Find where the given text appears and provide that cell's center as [X, Y] coordinate. 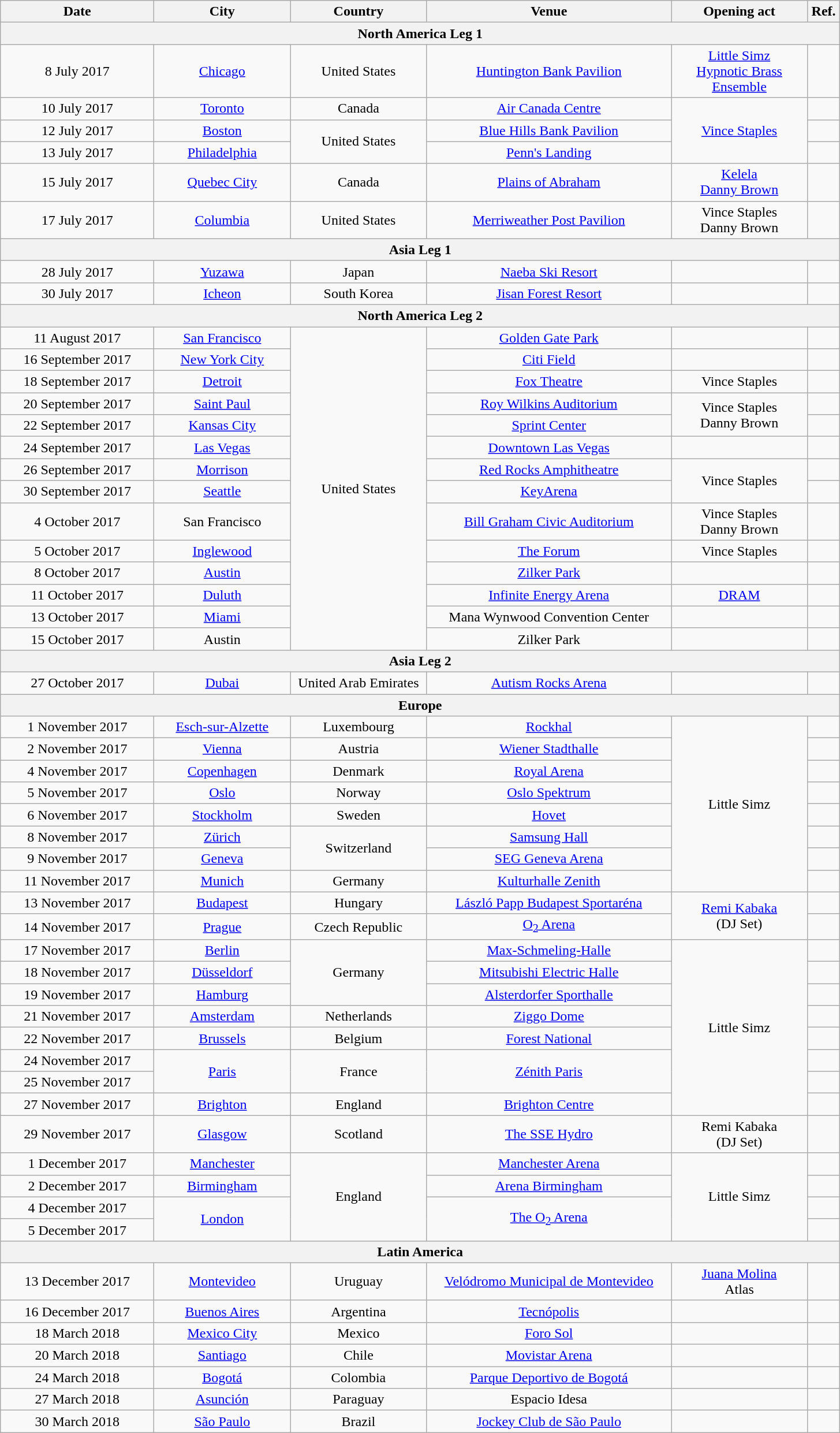
Air Canada Centre [549, 109]
Arena Birmingham [549, 1186]
Alsterdorfer Sporthalle [549, 995]
27 March 2018 [77, 1399]
Roy Wilkins Auditorium [549, 404]
Miami [222, 617]
DRAM [739, 595]
18 September 2017 [77, 382]
4 December 2017 [77, 1208]
Chile [359, 1356]
Plains of Abraham [549, 183]
Paris [222, 1071]
Argentina [359, 1311]
Oslo Spektrum [549, 793]
Date [77, 12]
4 November 2017 [77, 771]
9 November 2017 [77, 859]
Foro Sol [549, 1333]
Bogotá [222, 1378]
Country [359, 12]
SEG Geneva Arena [549, 859]
20 March 2018 [77, 1356]
4 October 2017 [77, 521]
Royal Arena [549, 771]
2 November 2017 [77, 749]
13 December 2017 [77, 1281]
15 July 2017 [77, 183]
Kelela Danny Brown [739, 183]
Toronto [222, 109]
Penn's Landing [549, 152]
Budapest [222, 903]
Geneva [222, 859]
Rockhal [549, 727]
Mitsubishi Electric Halle [549, 973]
Yuzawa [222, 271]
6 November 2017 [77, 815]
Jisan Forest Resort [549, 293]
Fox Theatre [549, 382]
Kulturhalle Zenith [549, 881]
Parque Deportivo de Bogotá [549, 1378]
22 November 2017 [77, 1039]
30 March 2018 [77, 1421]
Little Simz Hypnotic Brass Ensemble [739, 71]
Velódromo Municipal de Montevideo [549, 1281]
8 October 2017 [77, 573]
United Arab Emirates [359, 683]
20 September 2017 [77, 404]
Mexico [359, 1333]
Düsseldorf [222, 973]
Forest National [549, 1039]
Luxembourg [359, 727]
24 March 2018 [77, 1378]
O2 Arena [549, 926]
Uruguay [359, 1281]
5 December 2017 [77, 1230]
KeyArena [549, 492]
North America Leg 2 [420, 315]
Japan [359, 271]
Naeba Ski Resort [549, 271]
10 July 2017 [77, 109]
26 September 2017 [77, 470]
11 August 2017 [77, 338]
Juana Molina Atlas [739, 1281]
Oslo [222, 793]
London [222, 1219]
Infinite Energy Arena [549, 595]
Quebec City [222, 183]
13 October 2017 [77, 617]
Red Rocks Amphitheatre [549, 470]
Zürich [222, 837]
18 March 2018 [77, 1333]
Denmark [359, 771]
5 October 2017 [77, 551]
Czech Republic [359, 926]
Opening act [739, 12]
Sprint Center [549, 426]
13 July 2017 [77, 152]
18 November 2017 [77, 973]
15 October 2017 [77, 639]
Berlin [222, 950]
Austria [359, 749]
25 November 2017 [77, 1082]
Las Vegas [222, 448]
Blue Hills Bank Pavilion [549, 131]
Scotland [359, 1134]
Golden Gate Park [549, 338]
The SSE Hydro [549, 1134]
1 November 2017 [77, 727]
Citi Field [549, 360]
11 November 2017 [77, 881]
Seattle [222, 492]
The O2 Arena [549, 1219]
Brussels [222, 1039]
Duluth [222, 595]
Hungary [359, 903]
Zénith Paris [549, 1071]
Dubai [222, 683]
Ref. [824, 12]
South Korea [359, 293]
Brighton Centre [549, 1104]
Latin America [420, 1252]
László Papp Budapest Sportaréna [549, 903]
2 December 2017 [77, 1186]
Espacio Idesa [549, 1399]
Jockey Club de São Paulo [549, 1421]
Glasgow [222, 1134]
Huntington Bank Pavilion [549, 71]
12 July 2017 [77, 131]
28 July 2017 [77, 271]
11 October 2017 [77, 595]
17 November 2017 [77, 950]
Europe [420, 705]
24 November 2017 [77, 1060]
Netherlands [359, 1017]
Mana Wynwood Convention Center [549, 617]
São Paulo [222, 1421]
Downtown Las Vegas [549, 448]
1 December 2017 [77, 1164]
27 October 2017 [77, 683]
Manchester Arena [549, 1164]
Boston [222, 131]
16 September 2017 [77, 360]
Samsung Hall [549, 837]
16 December 2017 [77, 1311]
Prague [222, 926]
Belgium [359, 1039]
Bill Graham Civic Auditorium [549, 521]
Movistar Arena [549, 1356]
22 September 2017 [77, 426]
24 September 2017 [77, 448]
8 November 2017 [77, 837]
Inglewood [222, 551]
Buenos Aires [222, 1311]
Kansas City [222, 426]
Asia Leg 1 [420, 250]
Switzerland [359, 848]
Birmingham [222, 1186]
Hovet [549, 815]
Munich [222, 881]
Sweden [359, 815]
Venue [549, 12]
City [222, 12]
Saint Paul [222, 404]
Brazil [359, 1421]
North America Leg 1 [420, 34]
Philadelphia [222, 152]
17 July 2017 [77, 219]
Hamburg [222, 995]
Colombia [359, 1378]
Montevideo [222, 1281]
30 September 2017 [77, 492]
Amsterdam [222, 1017]
Max-Schmeling-Halle [549, 950]
New York City [222, 360]
Santiago [222, 1356]
19 November 2017 [77, 995]
Paraguay [359, 1399]
The Forum [549, 551]
Wiener Stadthalle [549, 749]
Stockholm [222, 815]
Icheon [222, 293]
14 November 2017 [77, 926]
Chicago [222, 71]
30 July 2017 [77, 293]
Brighton [222, 1104]
Copenhagen [222, 771]
29 November 2017 [77, 1134]
Esch-sur-Alzette [222, 727]
Norway [359, 793]
13 November 2017 [77, 903]
Mexico City [222, 1333]
27 November 2017 [77, 1104]
Columbia [222, 219]
Ziggo Dome [549, 1017]
France [359, 1071]
Vienna [222, 749]
Autism Rocks Arena [549, 683]
Tecnópolis [549, 1311]
5 November 2017 [77, 793]
Merriweather Post Pavilion [549, 219]
8 July 2017 [77, 71]
Detroit [222, 382]
Asunción [222, 1399]
Manchester [222, 1164]
Asia Leg 2 [420, 661]
21 November 2017 [77, 1017]
Morrison [222, 470]
